Pinpoint the cell where the given text exists, returning its (x, y) midpoint coordinate. 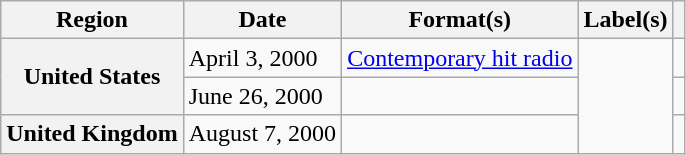
Label(s) (626, 20)
Format(s) (460, 20)
Date (262, 20)
August 7, 2000 (262, 134)
Contemporary hit radio (460, 58)
United Kingdom (92, 134)
April 3, 2000 (262, 58)
June 26, 2000 (262, 96)
United States (92, 77)
Region (92, 20)
